Detect which cell encompasses the target text, then output its [x, y] center coordinate. 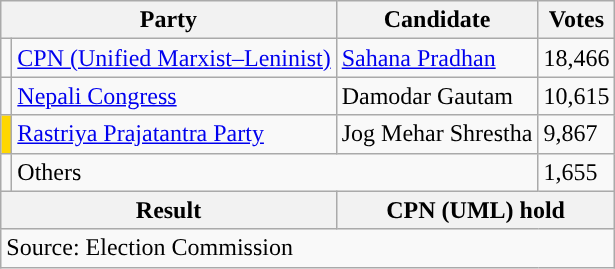
Rastriya Prajatantra Party [174, 134]
Others [275, 172]
Sahana Pradhan [437, 58]
Nepali Congress [174, 96]
CPN (UML) hold [476, 210]
Source: Election Commission [308, 248]
Result [168, 210]
9,867 [576, 134]
1,655 [576, 172]
Votes [576, 20]
Party [168, 20]
Damodar Gautam [437, 96]
Jog Mehar Shrestha [437, 134]
CPN (Unified Marxist–Leninist) [174, 58]
18,466 [576, 58]
10,615 [576, 96]
Candidate [437, 20]
